Determine the [X, Y] coordinate at the center of the cell enclosing the given text.  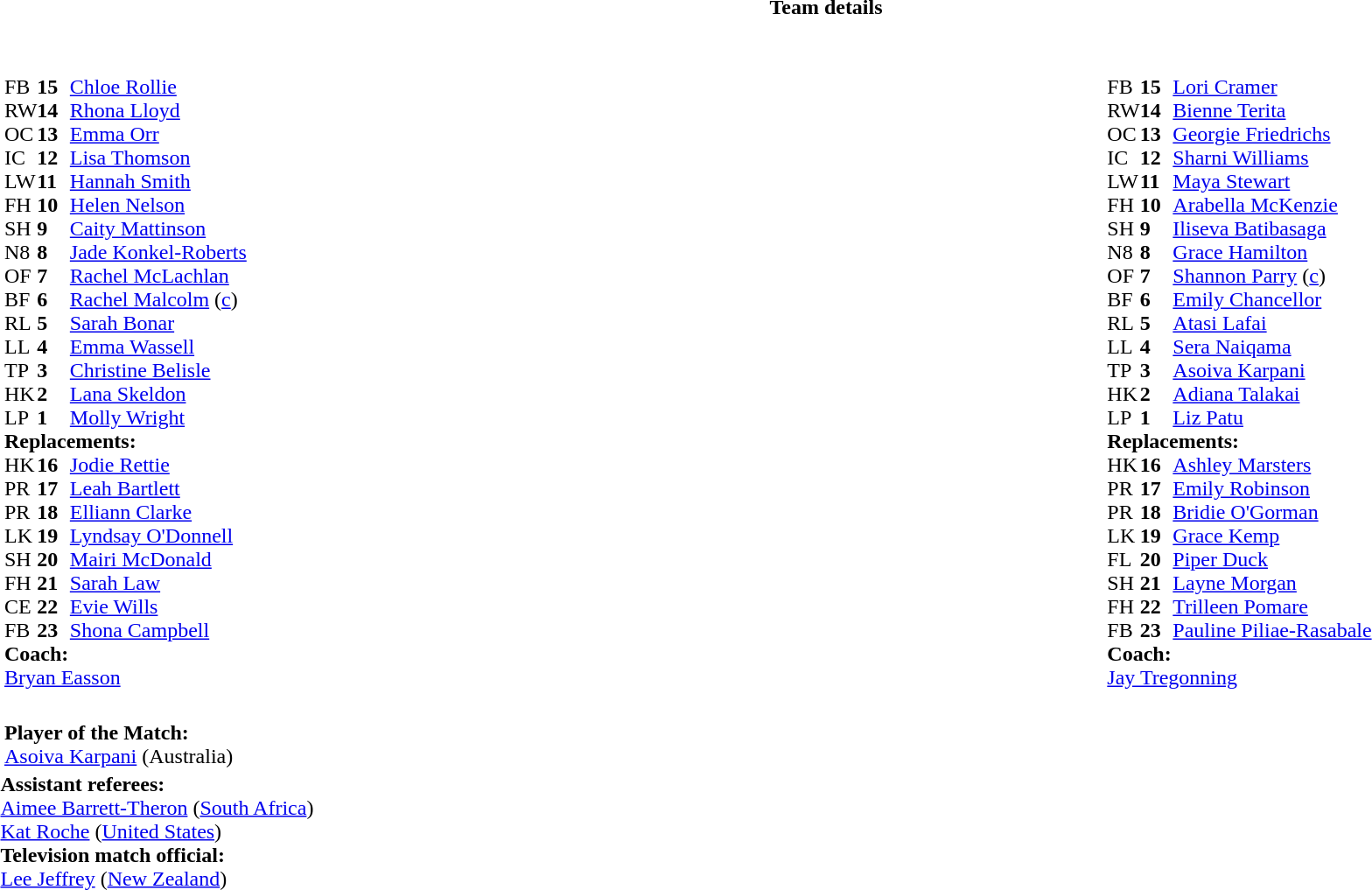
Layne Morgan [1272, 583]
Grace Kemp [1272, 536]
Emma Wassell [158, 347]
Sarah Law [158, 583]
Emily Chancellor [1272, 299]
Jade Konkel-Roberts [158, 252]
Liz Patu [1272, 418]
Molly Wright [158, 418]
Bienne Terita [1272, 110]
Christine Belisle [158, 371]
Lyndsay O'Donnell [158, 536]
Shannon Parry (c) [1272, 277]
Evie Wills [158, 607]
Sharni Williams [1272, 158]
Pauline Piliae-Rasabale [1272, 630]
Bridie O'Gorman [1272, 513]
Rachel Malcolm (c) [158, 299]
Maya Stewart [1272, 182]
Emma Orr [158, 135]
Grace Hamilton [1272, 252]
Hannah Smith [158, 182]
Caity Mattinson [158, 229]
Bryan Easson [126, 677]
Asoiva Karpani [1272, 371]
Jay Tregonning [1239, 677]
Chloe Rollie [158, 88]
Shona Campbell [158, 630]
Adiana Talakai [1272, 394]
Sera Naiqama [1272, 347]
Mairi McDonald [158, 560]
Atasi Lafai [1272, 324]
Leah Bartlett [158, 488]
Lana Skeldon [158, 394]
Rachel McLachlan [158, 277]
Elliann Clarke [158, 513]
Trilleen Pomare [1272, 607]
Arabella McKenzie [1272, 205]
Helen Nelson [158, 205]
Jodie Rettie [158, 466]
Ashley Marsters [1272, 466]
Piper Duck [1272, 560]
Emily Robinson [1272, 488]
FL [1123, 560]
Lori Cramer [1272, 88]
Georgie Friedrichs [1272, 135]
Iliseva Batibasaga [1272, 229]
Lisa Thomson [158, 158]
CE [21, 607]
Rhona Lloyd [158, 110]
Sarah Bonar [158, 324]
